For the text-containing cell, return its midpoint in [x, y] coordinate format. 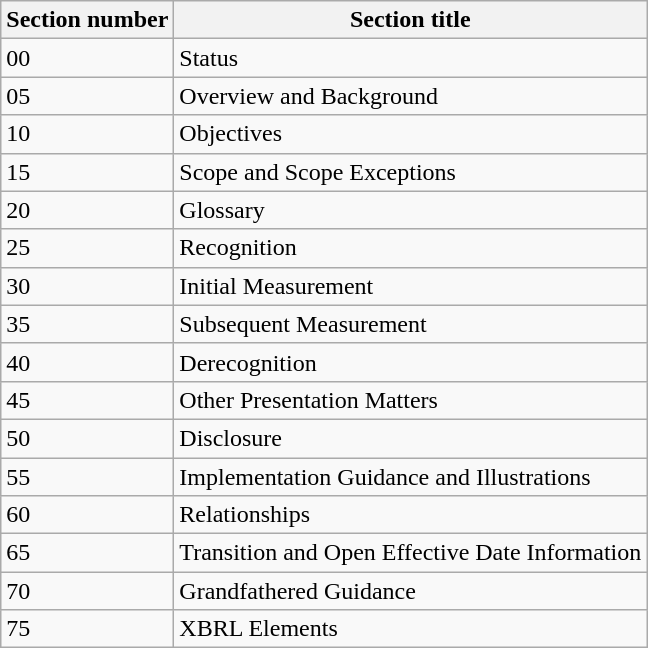
00 [88, 58]
40 [88, 362]
15 [88, 172]
60 [88, 515]
Scope and Scope Exceptions [410, 172]
50 [88, 438]
Relationships [410, 515]
Section title [410, 20]
10 [88, 134]
45 [88, 400]
Objectives [410, 134]
Section number [88, 20]
Derecognition [410, 362]
Other Presentation Matters [410, 400]
XBRL Elements [410, 629]
35 [88, 324]
30 [88, 286]
75 [88, 629]
Grandfathered Guidance [410, 591]
20 [88, 210]
Transition and Open Effective Date Information [410, 553]
Recognition [410, 248]
Subsequent Measurement [410, 324]
65 [88, 553]
55 [88, 477]
Glossary [410, 210]
Initial Measurement [410, 286]
Status [410, 58]
05 [88, 96]
Disclosure [410, 438]
Overview and Background [410, 96]
Implementation Guidance and Illustrations [410, 477]
25 [88, 248]
70 [88, 591]
